Detect which cell encompasses the target text, then output its (X, Y) center coordinate. 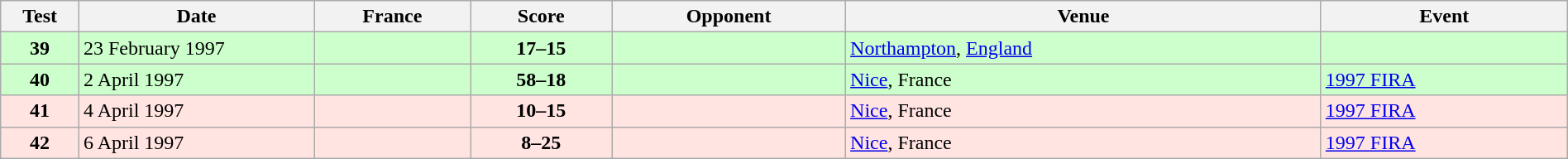
6 April 1997 (196, 142)
Opponent (729, 17)
4 April 1997 (196, 111)
42 (40, 142)
8–25 (541, 142)
Venue (1083, 17)
2 April 1997 (196, 79)
Test (40, 17)
10–15 (541, 111)
58–18 (541, 79)
France (392, 17)
17–15 (541, 48)
40 (40, 79)
23 February 1997 (196, 48)
41 (40, 111)
Date (196, 17)
Northampton, England (1083, 48)
39 (40, 48)
Event (1444, 17)
Score (541, 17)
